Locate the cell with the specified text and output its [X, Y] center coordinate. 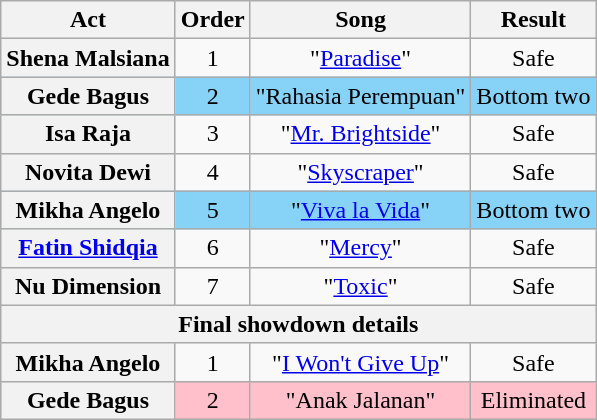
Act [88, 20]
3 [212, 134]
Final showdown details [298, 324]
"Rahasia Perempuan" [360, 96]
Result [534, 20]
"Mr. Brightside" [360, 134]
Nu Dimension [88, 286]
Fatin Shidqia [88, 248]
Order [212, 20]
"Skyscraper" [360, 172]
"Mercy" [360, 248]
"Anak Jalanan" [360, 400]
Isa Raja [88, 134]
Song [360, 20]
"Toxic" [360, 286]
"Paradise" [360, 58]
6 [212, 248]
Shena Malsiana [88, 58]
"I Won't Give Up" [360, 362]
4 [212, 172]
Eliminated [534, 400]
"Viva la Vida" [360, 210]
Novita Dewi [88, 172]
5 [212, 210]
7 [212, 286]
